Output the (X, Y) coordinate of the center of the cell containing the given text.  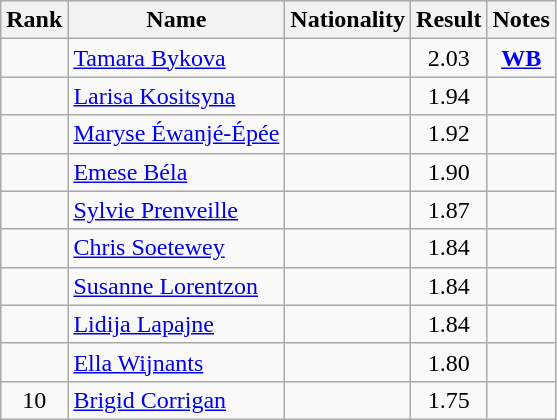
1.92 (449, 134)
Ella Wijnants (176, 362)
Chris Soetewey (176, 248)
Result (449, 20)
WB (521, 58)
Emese Béla (176, 172)
Name (176, 20)
1.75 (449, 400)
1.90 (449, 172)
Maryse Éwanjé-Épée (176, 134)
Rank (34, 20)
1.94 (449, 96)
Susanne Lorentzon (176, 286)
Notes (521, 20)
Lidija Lapajne (176, 324)
Brigid Corrigan (176, 400)
2.03 (449, 58)
10 (34, 400)
Larisa Kositsyna (176, 96)
1.80 (449, 362)
1.87 (449, 210)
Sylvie Prenveille (176, 210)
Tamara Bykova (176, 58)
Nationality (348, 20)
